Extract the (X, Y) coordinate from the center of the cell holding the provided text.  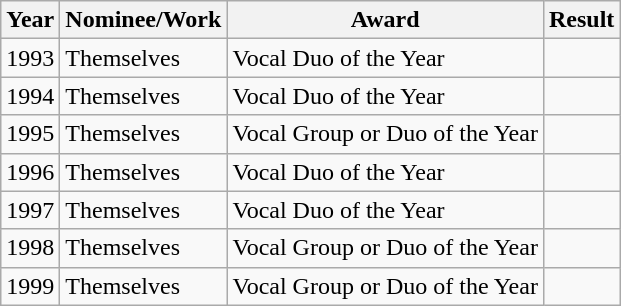
Result (581, 20)
1996 (30, 172)
1993 (30, 58)
1999 (30, 286)
1995 (30, 134)
1997 (30, 210)
1998 (30, 248)
Nominee/Work (144, 20)
1994 (30, 96)
Year (30, 20)
Award (386, 20)
